Return [x, y] of the center of cell containing provided text 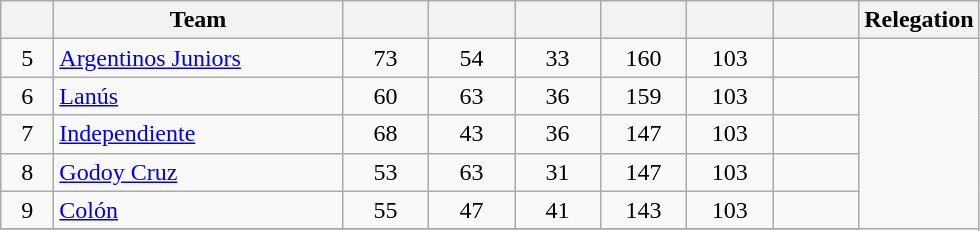
5 [28, 58]
160 [644, 58]
9 [28, 210]
53 [385, 172]
47 [471, 210]
73 [385, 58]
Colón [198, 210]
68 [385, 134]
31 [557, 172]
Relegation [919, 20]
Independiente [198, 134]
41 [557, 210]
8 [28, 172]
Argentinos Juniors [198, 58]
Godoy Cruz [198, 172]
6 [28, 96]
7 [28, 134]
159 [644, 96]
54 [471, 58]
33 [557, 58]
43 [471, 134]
60 [385, 96]
Team [198, 20]
143 [644, 210]
55 [385, 210]
Lanús [198, 96]
